Return the [X, Y] coordinate for the center point of the cell that contains the specified text.  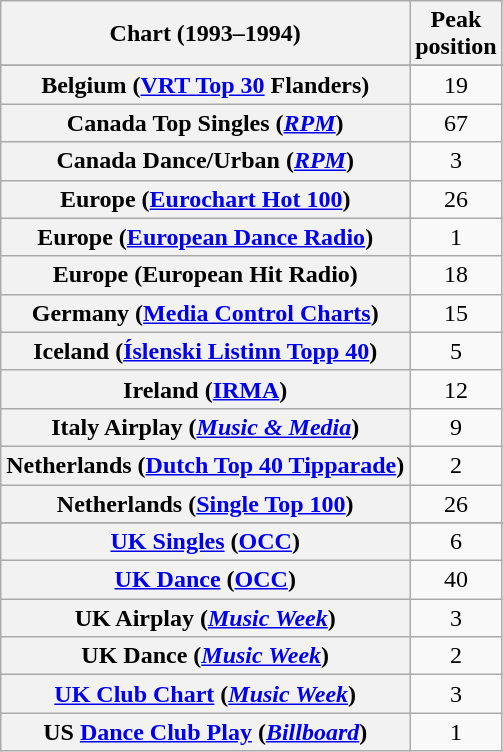
9 [456, 427]
Canada Dance/Urban (RPM) [206, 161]
Iceland (Íslenski Listinn Topp 40) [206, 351]
Europe (European Dance Radio) [206, 237]
6 [456, 542]
Germany (Media Control Charts) [206, 313]
Europe (European Hit Radio) [206, 275]
UK Dance (OCC) [206, 580]
Netherlands (Single Top 100) [206, 503]
UK Singles (OCC) [206, 542]
5 [456, 351]
UK Club Chart (Music Week) [206, 694]
Chart (1993–1994) [206, 34]
UK Dance (Music Week) [206, 656]
19 [456, 85]
40 [456, 580]
18 [456, 275]
15 [456, 313]
Ireland (IRMA) [206, 389]
Europe (Eurochart Hot 100) [206, 199]
Italy Airplay (Music & Media) [206, 427]
67 [456, 123]
12 [456, 389]
Netherlands (Dutch Top 40 Tipparade) [206, 465]
Canada Top Singles (RPM) [206, 123]
US Dance Club Play (Billboard) [206, 732]
Peakposition [456, 34]
UK Airplay (Music Week) [206, 618]
Belgium (VRT Top 30 Flanders) [206, 85]
